Scan for the cell matching the given text and deliver its (X, Y) coordinate at center. 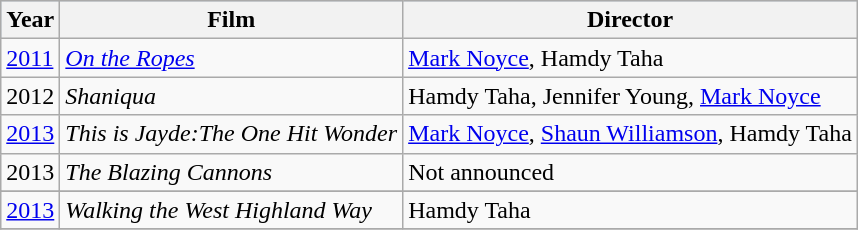
Mark Noyce, Hamdy Taha (630, 58)
Year (30, 20)
Mark Noyce, Shaun Williamson, Hamdy Taha (630, 134)
Walking the West Highland Way (232, 210)
Film (232, 20)
2012 (30, 96)
2011 (30, 58)
Director (630, 20)
Hamdy Taha, Jennifer Young, Mark Noyce (630, 96)
Hamdy Taha (630, 210)
The Blazing Cannons (232, 172)
Shaniqua (232, 96)
Not announced (630, 172)
On the Ropes (232, 58)
This is Jayde:The One Hit Wonder (232, 134)
